Find where the given text appears and provide that cell's center as [x, y] coordinate. 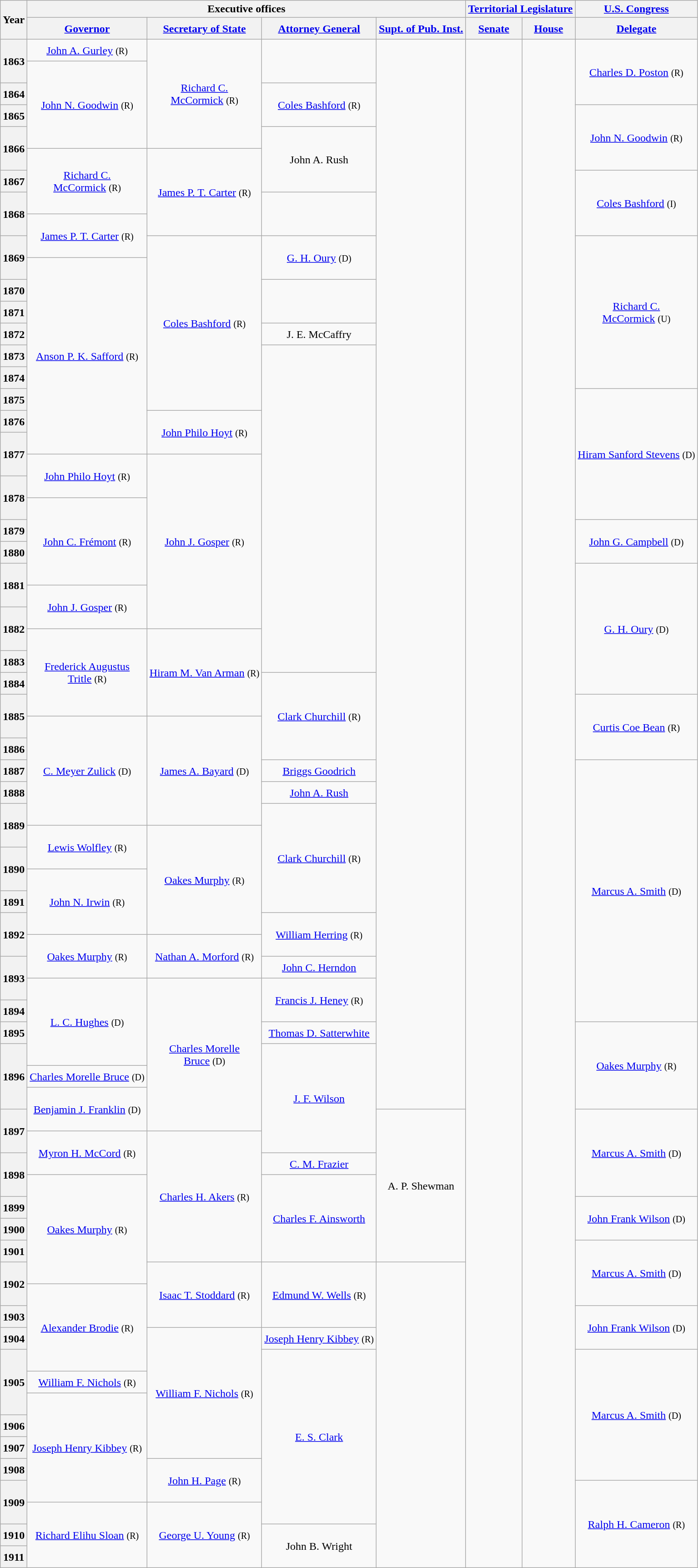
1878 [14, 498]
Hiram M. Van Arman (R) [205, 673]
1869 [14, 258]
John C. Herndon [319, 968]
John B. Wright [319, 1546]
1871 [14, 313]
Francis J. Heney (R) [319, 1000]
Edmund W. Wells (R) [319, 1295]
George U. Young (R) [205, 1535]
1881 [14, 585]
1876 [14, 422]
Benjamin J. Franklin (D) [87, 1109]
Charles F. Ainsworth [319, 1219]
Delegate [637, 29]
J. F. Wilson [319, 1099]
E. S. Clark [319, 1437]
J. E. McCaffry [319, 334]
Charles D. Poston (R) [637, 72]
1911 [14, 1557]
1895 [14, 1033]
1882 [14, 629]
1909 [14, 1502]
C. M. Frazier [319, 1164]
U.S. Congress [637, 9]
1906 [14, 1426]
Anson P. K. Safford (R) [87, 356]
John G. Campbell (D) [637, 542]
1863 [14, 61]
1898 [14, 1175]
1866 [14, 149]
Alexander Brodie (R) [87, 1328]
1908 [14, 1470]
1873 [14, 356]
1899 [14, 1208]
1897 [14, 1131]
Charles Morelle Bruce (D) [87, 1077]
1880 [14, 553]
Lewis Wolfley (R) [87, 847]
1893 [14, 978]
Briggs Goodrich [319, 771]
1875 [14, 400]
1896 [14, 1077]
1884 [14, 684]
1888 [14, 793]
John C. Frémont (R) [87, 542]
Supt. of Pub. Inst. [421, 29]
Year [14, 20]
Richard C.McCormick (U) [637, 313]
1877 [14, 454]
Isaac T. Stoddard (R) [205, 1295]
1910 [14, 1535]
1886 [14, 749]
1864 [14, 94]
1874 [14, 378]
1870 [14, 291]
Governor [87, 29]
1889 [14, 826]
James A. Bayard (D) [205, 771]
John A. Gurley (R) [87, 50]
1891 [14, 902]
1868 [14, 214]
Curtis Coe Bean (R) [637, 727]
1887 [14, 771]
1894 [14, 1011]
Ralph H. Cameron (R) [637, 1524]
1890 [14, 869]
William Herring (R) [319, 935]
Charles MorelleBruce (D) [205, 1055]
John N. Irwin (R) [87, 902]
Thomas D. Satterwhite [319, 1033]
Secretary of State [205, 29]
1892 [14, 935]
1867 [14, 182]
House [548, 29]
1902 [14, 1284]
A. P. Shewman [421, 1186]
Charles H. Akers (R) [205, 1197]
Executive offices [246, 9]
1904 [14, 1339]
Frederick AugustusTritle (R) [87, 673]
L. C. Hughes (D) [87, 1022]
1900 [14, 1230]
Hiram Sanford Stevens (D) [637, 454]
Attorney General [319, 29]
Nathan A. Morford (R) [205, 957]
Myron H. McCord (R) [87, 1153]
1879 [14, 531]
C. Meyer Zulick (D) [87, 771]
1907 [14, 1448]
1872 [14, 334]
1883 [14, 662]
1865 [14, 116]
Senate [494, 29]
Territorial Legislature [520, 9]
1903 [14, 1317]
1885 [14, 716]
1901 [14, 1251]
1905 [14, 1382]
Richard Elihu Sloan (R) [87, 1535]
Coles Bashford (I) [637, 203]
John H. Page (R) [205, 1481]
